Determine the [X, Y] coordinate at the center of the cell enclosing the given text.  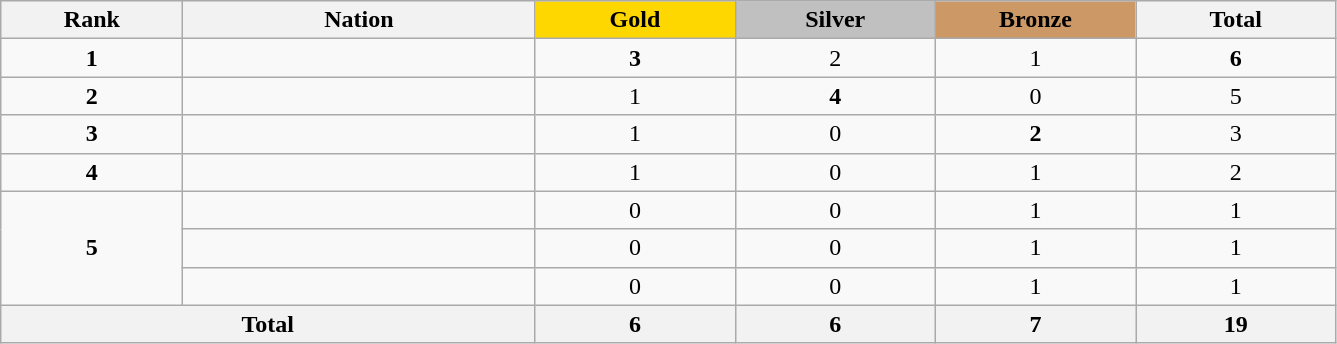
Silver [835, 20]
Rank [92, 20]
7 [1035, 324]
Gold [635, 20]
Bronze [1035, 20]
19 [1236, 324]
Nation [359, 20]
